From the cell containing the given text, extract its center point as [x, y] coordinate. 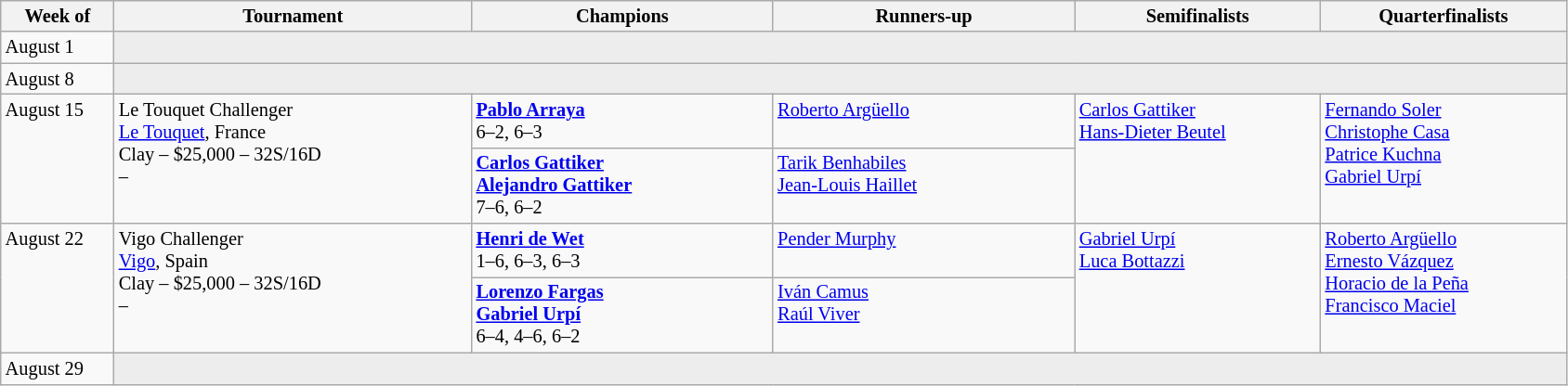
Semifinalists [1198, 16]
Week of [58, 16]
Lorenzo Fargas Gabriel Urpí6–4, 4–6, 6–2 [622, 315]
Pablo Arraya 6–2, 6–3 [622, 121]
Roberto Argüello [923, 121]
Fernando Soler Christophe Casa Patrice Kuchna Gabriel Urpí [1444, 158]
August 8 [58, 79]
Roberto Argüello Ernesto Vázquez Horacio de la Peña Francisco Maciel [1444, 288]
Pender Murphy [923, 251]
Gabriel Urpí Luca Bottazzi [1198, 288]
Vigo Challenger Vigo, SpainClay – $25,000 – 32S/16D – [294, 288]
Carlos Gattiker Hans-Dieter Beutel [1198, 158]
Tournament [294, 16]
August 1 [58, 47]
Carlos Gattiker Alejandro Gattiker7–6, 6–2 [622, 186]
Henri de Wet 1–6, 6–3, 6–3 [622, 251]
Tarik Benhabiles Jean-Louis Haillet [923, 186]
August 29 [58, 368]
Champions [622, 16]
August 22 [58, 288]
Runners-up [923, 16]
Le Touquet Challenger Le Touquet, FranceClay – $25,000 – 32S/16D – [294, 158]
August 15 [58, 158]
Quarterfinalists [1444, 16]
Iván Camus Raúl Viver [923, 315]
